Extract the (x, y) coordinate from the center of the cell holding the provided text.  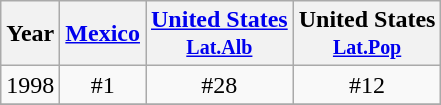
1998 (30, 85)
Mexico (103, 34)
United StatesLat.Alb (220, 34)
#28 (220, 85)
United StatesLat.Pop (367, 34)
#1 (103, 85)
Year (30, 34)
#12 (367, 85)
